Provide the (x, y) coordinate of the cell's center where the given text is located.  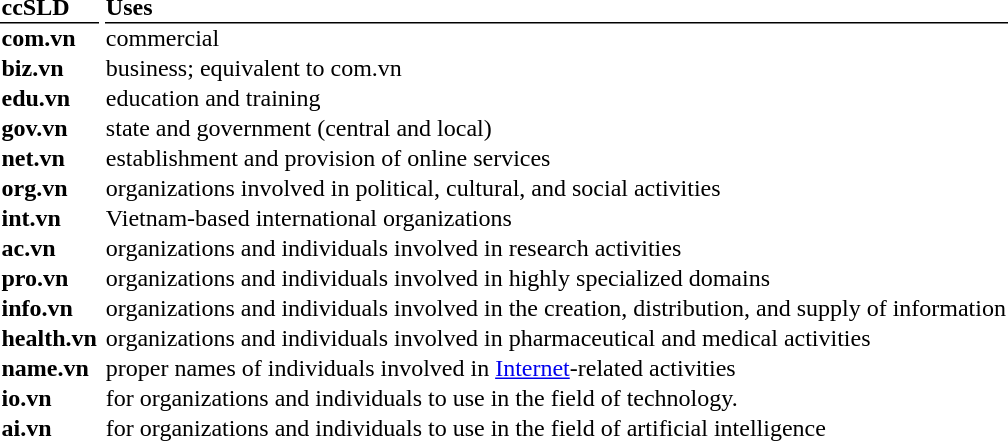
education and training (556, 99)
establishment and provision of online services (556, 159)
io.vn (49, 399)
net.vn (49, 159)
organizations and individuals involved in pharmaceutical and medical activities (556, 339)
edu.vn (49, 99)
commercial (556, 39)
gov.vn (49, 129)
org.vn (49, 189)
info.vn (49, 309)
pro.vn (49, 279)
state and government (central and local) (556, 129)
com.vn (49, 39)
name.vn (49, 369)
organizations involved in political, cultural, and social activities (556, 189)
business; equivalent to com.vn (556, 69)
ac.vn (49, 249)
biz.vn (49, 69)
organizations and individuals involved in research activities (556, 249)
int.vn (49, 219)
Vietnam-based international organizations (556, 219)
organizations and individuals involved in the creation, distribution, and supply of information (556, 309)
organizations and individuals involved in highly specialized domains (556, 279)
for organizations and individuals to use in the field of technology. (556, 399)
proper names of individuals involved in Internet-related activities (556, 369)
health.vn (49, 339)
